Search for the cell housing the specified text and yield its (X, Y) center coordinate. 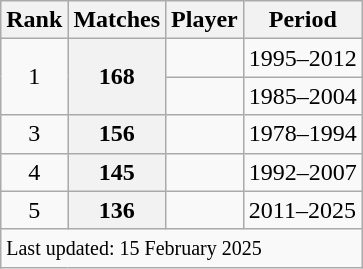
5 (34, 210)
Last updated: 15 February 2025 (182, 248)
1992–2007 (302, 172)
156 (117, 134)
1 (34, 77)
1985–2004 (302, 96)
145 (117, 172)
136 (117, 210)
Period (302, 20)
Matches (117, 20)
3 (34, 134)
168 (117, 77)
2011–2025 (302, 210)
1978–1994 (302, 134)
Rank (34, 20)
4 (34, 172)
1995–2012 (302, 58)
Player (205, 20)
